For the text-containing cell, return its midpoint in [x, y] coordinate format. 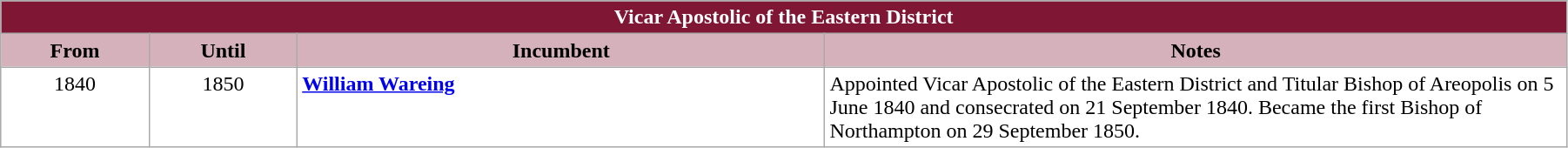
1840 [75, 107]
Incumbent [561, 50]
Vicar Apostolic of the Eastern District [784, 17]
Notes [1196, 50]
William Wareing [561, 107]
Until [223, 50]
From [75, 50]
1850 [223, 107]
